Locate the cell with the specified text and output its (X, Y) center coordinate. 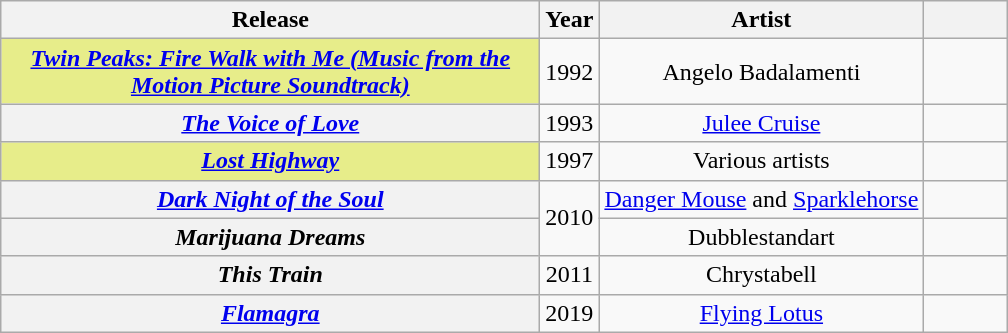
Dubblestandart (762, 237)
Various artists (762, 161)
This Train (270, 275)
Release (270, 20)
Lost Highway (270, 161)
Twin Peaks: Fire Walk with Me (Music from the Motion Picture Soundtrack) (270, 72)
1993 (570, 123)
1992 (570, 72)
Chrystabell (762, 275)
1997 (570, 161)
Julee Cruise (762, 123)
Year (570, 20)
Flamagra (270, 313)
Artist (762, 20)
Marijuana Dreams (270, 237)
The Voice of Love (270, 123)
Flying Lotus (762, 313)
2019 (570, 313)
2011 (570, 275)
Danger Mouse and Sparklehorse (762, 199)
2010 (570, 218)
Dark Night of the Soul (270, 199)
Angelo Badalamenti (762, 72)
